Pinpoint the cell where the given text exists, returning its (X, Y) midpoint coordinate. 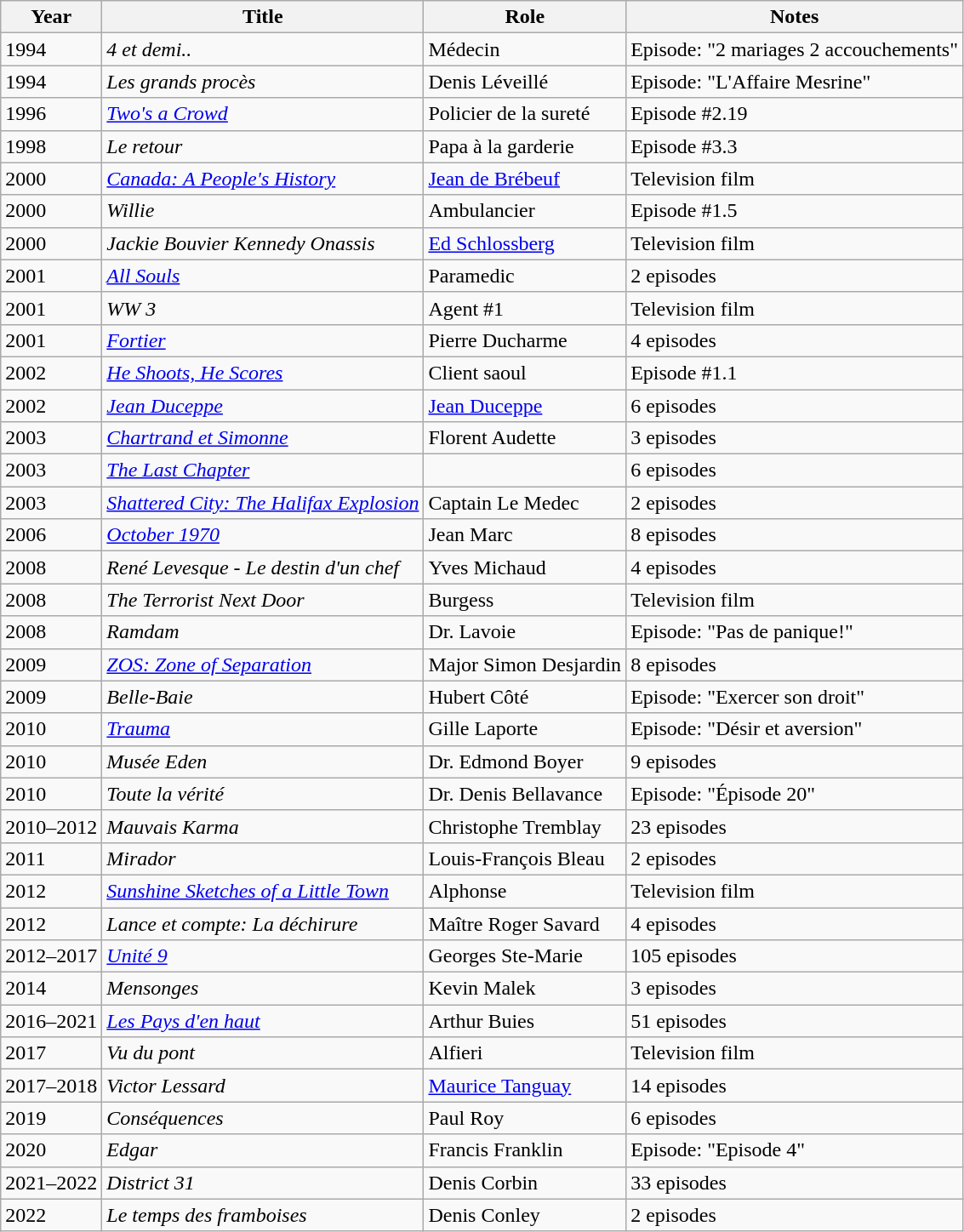
2016–2021 (51, 1021)
Episode: "2 mariages 2 accouchements" (795, 49)
2020 (51, 1150)
Year (51, 17)
Kevin Malek (525, 989)
Hubert Côté (525, 697)
All Souls (263, 276)
Episode: "Pas de panique!" (795, 632)
51 episodes (795, 1021)
Arthur Buies (525, 1021)
Alphonse (525, 891)
Fortier (263, 340)
Two's a Crowd (263, 114)
4 et demi.. (263, 49)
105 episodes (795, 956)
Jackie Bouvier Kennedy Onassis (263, 243)
Maître Roger Savard (525, 923)
2010–2012 (51, 826)
Denis Corbin (525, 1183)
2021–2022 (51, 1183)
33 episodes (795, 1183)
Francis Franklin (525, 1150)
Paramedic (525, 276)
Florent Audette (525, 438)
René Levesque - Le destin d'un chef (263, 568)
Dr. Lavoie (525, 632)
ZOS: Zone of Separation (263, 664)
14 episodes (795, 1086)
Episode #1.1 (795, 373)
1998 (51, 146)
Captain Le Medec (525, 503)
Jean Marc (525, 535)
Canada: A People's History (263, 179)
Ramdam (263, 632)
Willie (263, 211)
Edgar (263, 1150)
Shattered City: The Halifax Explosion (263, 503)
The Terrorist Next Door (263, 600)
Episode #2.19 (795, 114)
Vu du pont (263, 1053)
Chartrand et Simonne (263, 438)
October 1970 (263, 535)
Episode: "Épisode 20" (795, 794)
Mirador (263, 858)
Victor Lessard (263, 1086)
Episode #1.5 (795, 211)
The Last Chapter (263, 471)
Dr. Edmond Boyer (525, 761)
Maurice Tanguay (525, 1086)
Trauma (263, 729)
Mensonges (263, 989)
He Shoots, He Scores (263, 373)
Denis Conley (525, 1215)
Episode: "Exercer son droit" (795, 697)
2012–2017 (51, 956)
Unité 9 (263, 956)
Mauvais Karma (263, 826)
Christophe Tremblay (525, 826)
Belle-Baie (263, 697)
Musée Eden (263, 761)
2017–2018 (51, 1086)
Agent #1 (525, 308)
Major Simon Desjardin (525, 664)
Jean de Brébeuf (525, 179)
2011 (51, 858)
Notes (795, 17)
Papa à la garderie (525, 146)
Episode #3.3 (795, 146)
Client saoul (525, 373)
Yves Michaud (525, 568)
9 episodes (795, 761)
Burgess (525, 600)
Title (263, 17)
2019 (51, 1118)
Les grands procès (263, 82)
Ambulancier (525, 211)
Episode: "Episode 4" (795, 1150)
Le temps des framboises (263, 1215)
Médecin (525, 49)
Ed Schlossberg (525, 243)
Denis Léveillé (525, 82)
2017 (51, 1053)
Louis-François Bleau (525, 858)
2022 (51, 1215)
Pierre Ducharme (525, 340)
Le retour (263, 146)
Toute la vérité (263, 794)
Role (525, 17)
District 31 (263, 1183)
Alfieri (525, 1053)
Paul Roy (525, 1118)
Conséquences (263, 1118)
Dr. Denis Bellavance (525, 794)
Lance et compte: La déchirure (263, 923)
WW 3 (263, 308)
1996 (51, 114)
Georges Ste-Marie (525, 956)
2014 (51, 989)
Episode: "L'Affaire Mesrine" (795, 82)
Policier de la sureté (525, 114)
23 episodes (795, 826)
Les Pays d'en haut (263, 1021)
Gille Laporte (525, 729)
2006 (51, 535)
Sunshine Sketches of a Little Town (263, 891)
Episode: "Désir et aversion" (795, 729)
